From the cell containing the given text, extract its center point as [X, Y] coordinate. 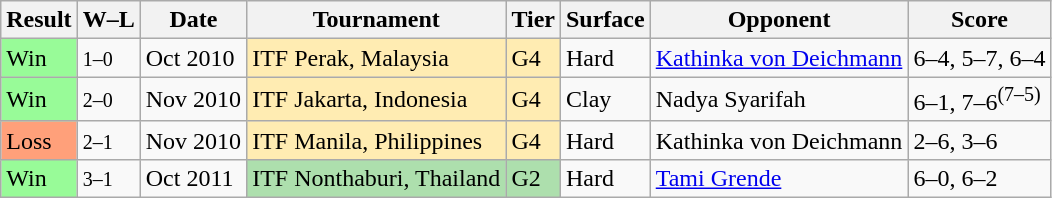
2–6, 3–6 [980, 140]
Oct 2011 [193, 178]
6–4, 5–7, 6–4 [980, 58]
2–1 [108, 140]
6–0, 6–2 [980, 178]
Tier [534, 20]
Oct 2010 [193, 58]
Tournament [376, 20]
Tami Grende [779, 178]
ITF Manila, Philippines [376, 140]
1–0 [108, 58]
ITF Nonthaburi, Thailand [376, 178]
G2 [534, 178]
Surface [605, 20]
3–1 [108, 178]
Nadya Syarifah [779, 100]
ITF Jakarta, Indonesia [376, 100]
Date [193, 20]
Score [980, 20]
6–1, 7–6(7–5) [980, 100]
Opponent [779, 20]
Clay [605, 100]
Loss [39, 140]
Result [39, 20]
W–L [108, 20]
2–0 [108, 100]
ITF Perak, Malaysia [376, 58]
